Determine the [x, y] coordinate at the center of the cell enclosing the given text.  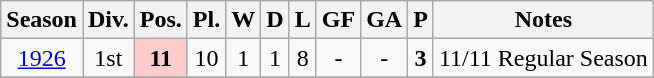
11/11 Regular Season [543, 58]
L [302, 20]
GF [338, 20]
Pl. [206, 20]
8 [302, 58]
Season [42, 20]
Pos. [160, 20]
11 [160, 58]
W [244, 20]
P [421, 20]
1st [108, 58]
1926 [42, 58]
Notes [543, 20]
10 [206, 58]
3 [421, 58]
Div. [108, 20]
GA [384, 20]
D [275, 20]
